Capture the cell that displays the provided text and extract its (x, y) central coordinate. 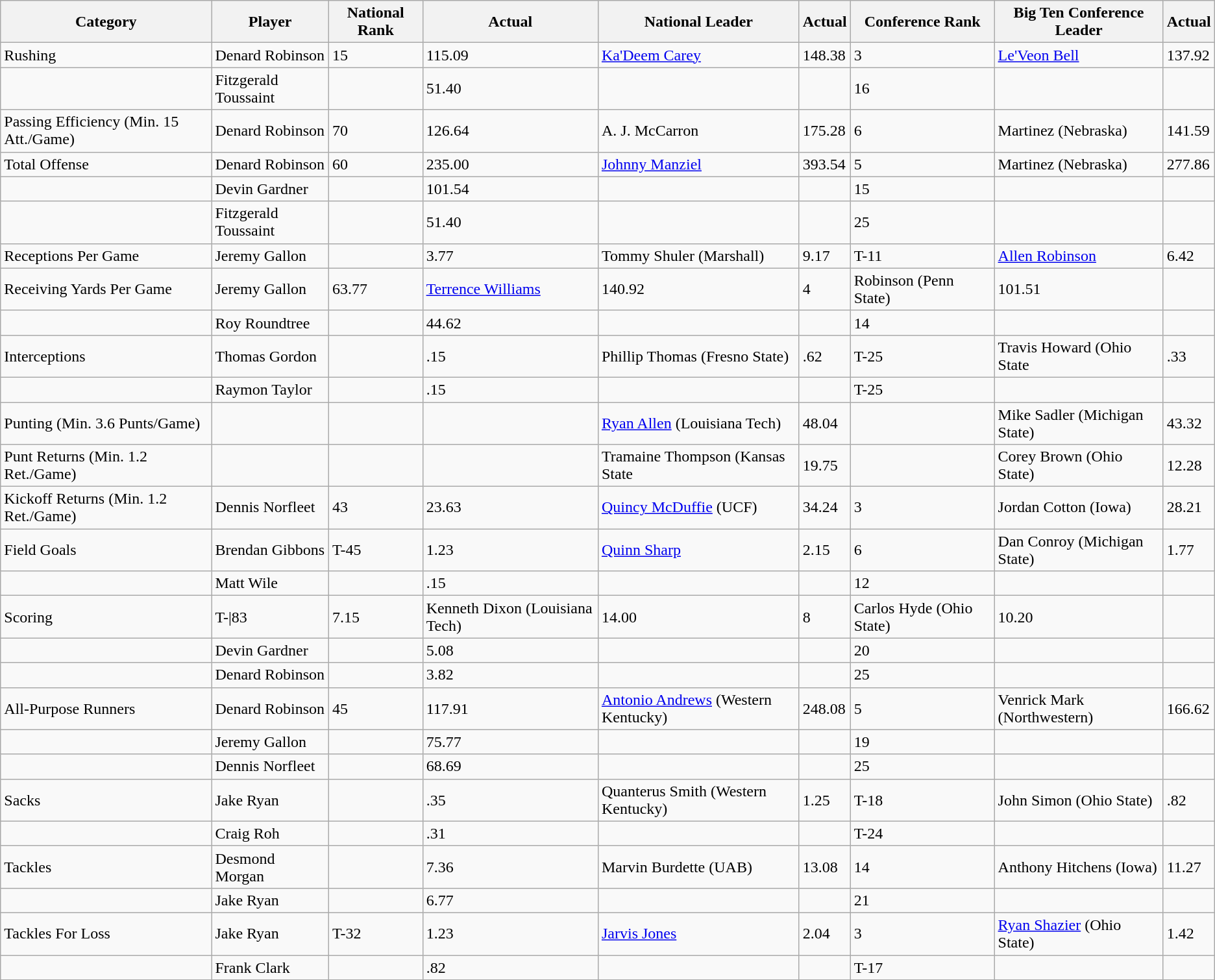
19.75 (824, 466)
All-Purpose Runners (106, 709)
Player (270, 22)
Tramaine Thompson (Kansas State (698, 466)
Field Goals (106, 550)
Jordan Cotton (Iowa) (1079, 508)
1.42 (1189, 933)
126.64 (510, 131)
12.28 (1189, 466)
Craig Roh (270, 833)
248.08 (824, 709)
5.08 (510, 650)
63.77 (375, 289)
48.04 (824, 423)
Big Ten Conference Leader (1079, 22)
T-18 (922, 800)
Johnny Manziel (698, 164)
Venrick Mark (Northwestern) (1079, 709)
Kenneth Dixon (Louisiana Tech) (510, 617)
Category (106, 22)
16 (922, 88)
Le'Veon Bell (1079, 55)
Quanterus Smith (Western Kentucky) (698, 800)
75.77 (510, 742)
Raymon Taylor (270, 389)
Ryan Allen (Louisiana Tech) (698, 423)
Ryan Shazier (Ohio State) (1079, 933)
.33 (1189, 356)
117.91 (510, 709)
Anthony Hitchens (Iowa) (1079, 867)
115.09 (510, 55)
Ka'Deem Carey (698, 55)
Kickoff Returns (Min. 1.2 Ret./Game) (106, 508)
Brendan Gibbons (270, 550)
101.51 (1079, 289)
Conference Rank (922, 22)
175.28 (824, 131)
10.20 (1079, 617)
9.17 (824, 256)
2.04 (824, 933)
Terrence Williams (510, 289)
Frank Clark (270, 968)
Marvin Burdette (UAB) (698, 867)
Punt Returns (Min. 1.2 Ret./Game) (106, 466)
148.38 (824, 55)
Phillip Thomas (Fresno State) (698, 356)
T-17 (922, 968)
Carlos Hyde (Ohio State) (922, 617)
141.59 (1189, 131)
60 (375, 164)
Receiving Yards Per Game (106, 289)
T-|83 (270, 617)
7.15 (375, 617)
Passing Efficiency (Min. 15 Att./Game) (106, 131)
Interceptions (106, 356)
.62 (824, 356)
43 (375, 508)
Tackles For Loss (106, 933)
19 (922, 742)
4 (824, 289)
John Simon (Ohio State) (1079, 800)
28.21 (1189, 508)
Tommy Shuler (Marshall) (698, 256)
45 (375, 709)
Sacks (106, 800)
Scoring (106, 617)
3.82 (510, 675)
21 (922, 900)
Corey Brown (Ohio State) (1079, 466)
T-11 (922, 256)
13.08 (824, 867)
393.54 (824, 164)
T-24 (922, 833)
Antonio Andrews (Western Kentucky) (698, 709)
20 (922, 650)
70 (375, 131)
101.54 (510, 189)
3.77 (510, 256)
166.62 (1189, 709)
7.36 (510, 867)
.31 (510, 833)
Travis Howard (Ohio State (1079, 356)
140.92 (698, 289)
National Rank (375, 22)
1.25 (824, 800)
Matt Wile (270, 583)
137.92 (1189, 55)
Quinn Sharp (698, 550)
Punting (Min. 3.6 Punts/Game) (106, 423)
235.00 (510, 164)
23.63 (510, 508)
8 (824, 617)
T-32 (375, 933)
277.86 (1189, 164)
Mike Sadler (Michigan State) (1079, 423)
Roy Roundtree (270, 323)
14.00 (698, 617)
Tackles (106, 867)
National Leader (698, 22)
43.32 (1189, 423)
68.69 (510, 766)
Rushing (106, 55)
T-45 (375, 550)
12 (922, 583)
Receptions Per Game (106, 256)
Dan Conroy (Michigan State) (1079, 550)
Jarvis Jones (698, 933)
Robinson (Penn State) (922, 289)
1.77 (1189, 550)
Allen Robinson (1079, 256)
Quincy McDuffie (UCF) (698, 508)
44.62 (510, 323)
11.27 (1189, 867)
2.15 (824, 550)
Desmond Morgan (270, 867)
6.77 (510, 900)
Total Offense (106, 164)
A. J. McCarron (698, 131)
.35 (510, 800)
6.42 (1189, 256)
Thomas Gordon (270, 356)
34.24 (824, 508)
